Identify which cell holds the provided text, then report its [x, y] central coordinate. 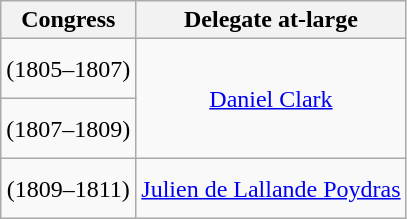
Daniel Clark [271, 99]
(1805–1807) [68, 69]
Congress [68, 20]
(1807–1809) [68, 129]
Julien de Lallande Poydras [271, 189]
Delegate at-large [271, 20]
(1809–1811) [68, 189]
